From the cell containing the given text, extract its center point as (x, y) coordinate. 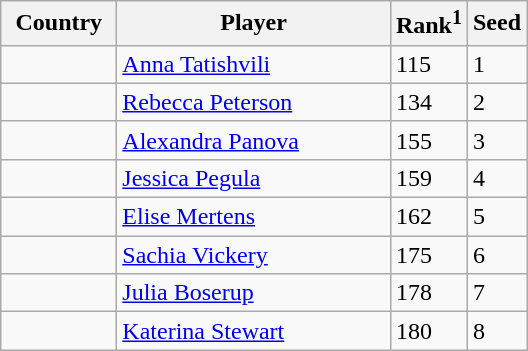
162 (428, 217)
Alexandra Panova (254, 140)
7 (496, 293)
Country (59, 24)
3 (496, 140)
Sachia Vickery (254, 255)
115 (428, 64)
Julia Boserup (254, 293)
Jessica Pegula (254, 178)
1 (496, 64)
Katerina Stewart (254, 331)
Elise Mertens (254, 217)
5 (496, 217)
Rebecca Peterson (254, 102)
155 (428, 140)
8 (496, 331)
134 (428, 102)
Anna Tatishvili (254, 64)
Player (254, 24)
Rank1 (428, 24)
Seed (496, 24)
4 (496, 178)
159 (428, 178)
178 (428, 293)
175 (428, 255)
6 (496, 255)
2 (496, 102)
180 (428, 331)
